Provide the [X, Y] coordinate of the cell's center where the given text is located.  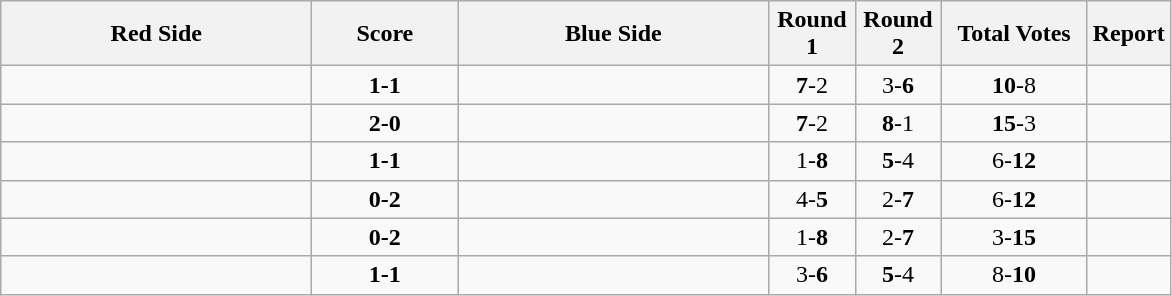
8-10 [1014, 275]
8-1 [898, 123]
15-3 [1014, 123]
Report [1128, 34]
2-0 [385, 123]
Round 2 [898, 34]
Blue Side [614, 34]
Score [385, 34]
Total Votes [1014, 34]
3-15 [1014, 237]
Round 1 [812, 34]
4-5 [812, 199]
10-8 [1014, 85]
Red Side [156, 34]
